For the text-containing cell, return its midpoint in [x, y] coordinate format. 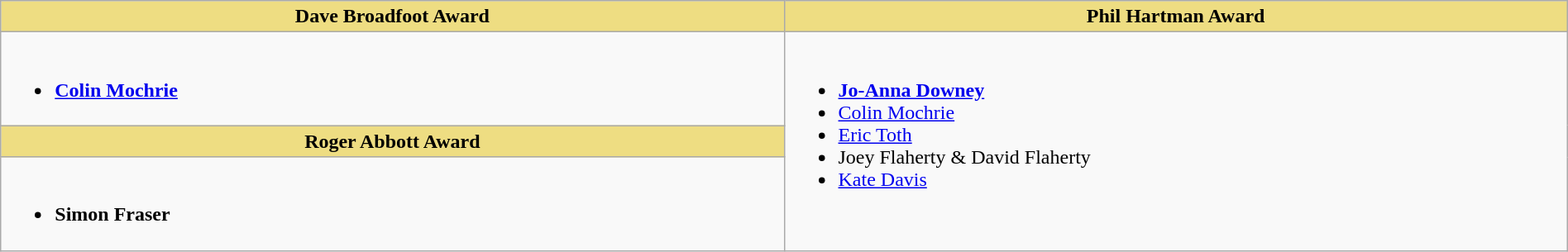
Dave Broadfoot Award [392, 17]
Simon Fraser [392, 203]
Phil Hartman Award [1176, 17]
Colin Mochrie [392, 79]
Jo-Anna DowneyColin MochrieEric TothJoey Flaherty & David FlahertyKate Davis [1176, 141]
Roger Abbott Award [392, 141]
